Determine the [x, y] coordinate at the center of the cell enclosing the given text.  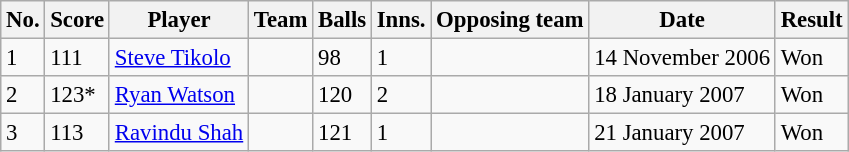
Ryan Watson [178, 95]
98 [342, 58]
Player [178, 20]
21 January 2007 [682, 133]
Date [682, 20]
120 [342, 95]
121 [342, 133]
Score [78, 20]
Opposing team [510, 20]
3 [23, 133]
Ravindu Shah [178, 133]
Team [281, 20]
Balls [342, 20]
113 [78, 133]
14 November 2006 [682, 58]
123* [78, 95]
111 [78, 58]
18 January 2007 [682, 95]
Steve Tikolo [178, 58]
Inns. [400, 20]
Result [812, 20]
No. [23, 20]
